Detect which cell encompasses the target text, then output its [X, Y] center coordinate. 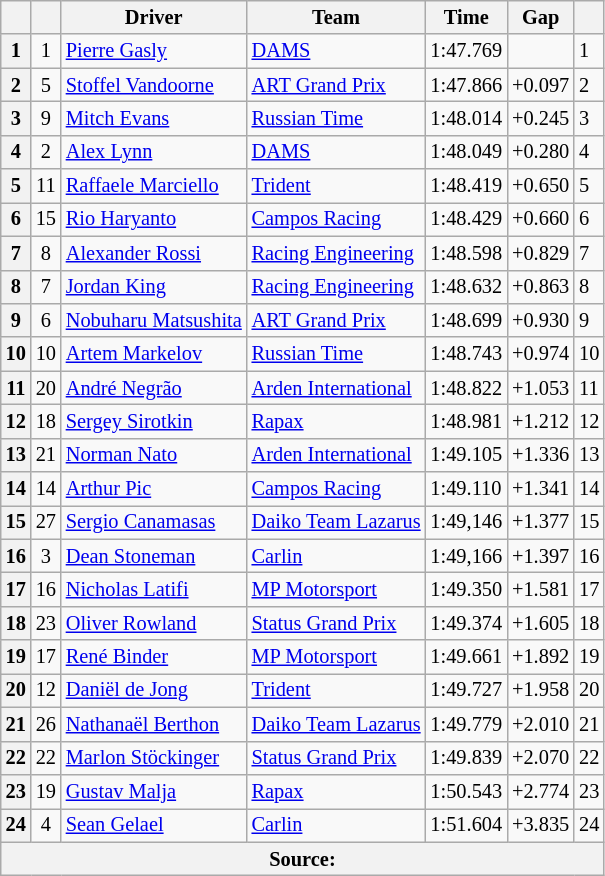
+1.581 [540, 589]
+0.863 [540, 287]
Alexander Rossi [154, 253]
+1.336 [540, 455]
1:48.049 [466, 152]
+1.397 [540, 556]
1:48.699 [466, 320]
Nobuharu Matsushita [154, 320]
Alex Lynn [154, 152]
Jordan King [154, 287]
1:47.866 [466, 85]
Source: [302, 859]
+0.660 [540, 219]
Norman Nato [154, 455]
+0.245 [540, 118]
+0.974 [540, 354]
+1.605 [540, 623]
1:48.014 [466, 118]
Oliver Rowland [154, 623]
Arthur Pic [154, 489]
1:49.374 [466, 623]
+0.650 [540, 186]
1:47.769 [466, 51]
1:49.105 [466, 455]
+1.892 [540, 657]
1:48.632 [466, 287]
1:49,166 [466, 556]
1:50.543 [466, 791]
1:49,146 [466, 522]
Artem Markelov [154, 354]
1:48.981 [466, 421]
+2.774 [540, 791]
Gap [540, 17]
1:49.350 [466, 589]
Mitch Evans [154, 118]
26 [46, 724]
René Binder [154, 657]
+0.280 [540, 152]
1:48.429 [466, 219]
Time [466, 17]
+0.930 [540, 320]
+2.010 [540, 724]
+1.341 [540, 489]
+2.070 [540, 758]
+1.958 [540, 690]
+0.829 [540, 253]
Stoffel Vandoorne [154, 85]
Pierre Gasly [154, 51]
Nicholas Latifi [154, 589]
1:48.822 [466, 388]
+1.053 [540, 388]
+1.212 [540, 421]
1:48.743 [466, 354]
Sean Gelael [154, 825]
27 [46, 522]
1:48.419 [466, 186]
Nathanaël Berthon [154, 724]
1:49.779 [466, 724]
+3.835 [540, 825]
1:49.661 [466, 657]
1:51.604 [466, 825]
Gustav Malja [154, 791]
1:49.110 [466, 489]
Sergio Canamasas [154, 522]
Raffaele Marciello [154, 186]
1:49.727 [466, 690]
1:48.598 [466, 253]
Daniël de Jong [154, 690]
Team [336, 17]
+1.377 [540, 522]
Driver [154, 17]
1:49.839 [466, 758]
+0.097 [540, 85]
Marlon Stöckinger [154, 758]
Sergey Sirotkin [154, 421]
Rio Haryanto [154, 219]
André Negrão [154, 388]
Dean Stoneman [154, 556]
